Search for the cell housing the specified text and yield its [X, Y] center coordinate. 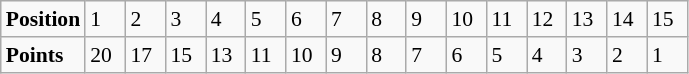
20 [105, 55]
14 [627, 19]
12 [547, 19]
Position [43, 19]
17 [145, 55]
Points [43, 55]
